Scan for the cell matching the given text and deliver its (X, Y) coordinate at center. 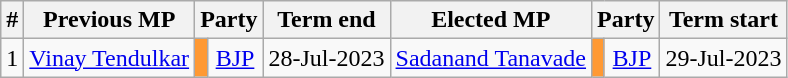
Term start (724, 20)
Elected MP (491, 20)
29-Jul-2023 (724, 58)
# (12, 20)
Term end (326, 20)
Sadanand Tanavade (491, 58)
Vinay Tendulkar (110, 58)
1 (12, 58)
28-Jul-2023 (326, 58)
Previous MP (110, 20)
